Identify which cell holds the provided text, then report its (x, y) central coordinate. 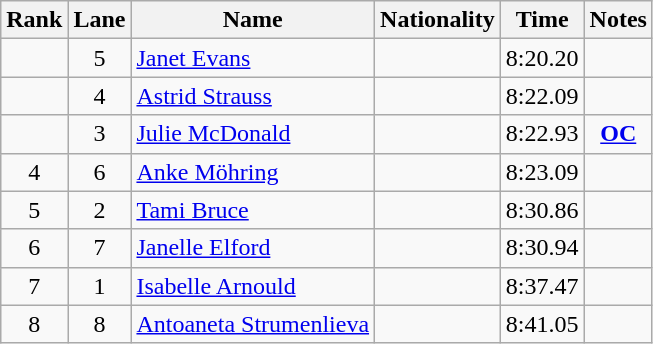
Janelle Elford (253, 248)
8:22.09 (542, 96)
Time (542, 20)
Astrid Strauss (253, 96)
8:41.05 (542, 324)
8:37.47 (542, 286)
1 (100, 286)
2 (100, 210)
OC (618, 134)
8:20.20 (542, 58)
Rank (34, 20)
Tami Bruce (253, 210)
8:30.94 (542, 248)
Janet Evans (253, 58)
Notes (618, 20)
Name (253, 20)
8:23.09 (542, 172)
3 (100, 134)
Anke Möhring (253, 172)
Antoaneta Strumenlieva (253, 324)
Julie McDonald (253, 134)
Isabelle Arnould (253, 286)
Lane (100, 20)
Nationality (438, 20)
8:30.86 (542, 210)
8:22.93 (542, 134)
